From the cell containing the given text, extract its center point as [X, Y] coordinate. 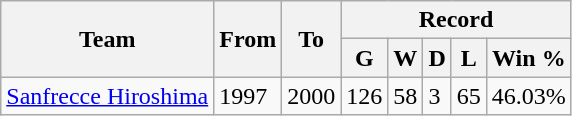
Sanfrecce Hiroshima [108, 96]
3 [437, 96]
L [468, 58]
G [364, 58]
126 [364, 96]
Record [456, 20]
1997 [248, 96]
Team [108, 39]
From [248, 39]
58 [406, 96]
D [437, 58]
2000 [312, 96]
W [406, 58]
To [312, 39]
Win % [528, 58]
46.03% [528, 96]
65 [468, 96]
